Scan for the cell matching the given text and deliver its (X, Y) coordinate at center. 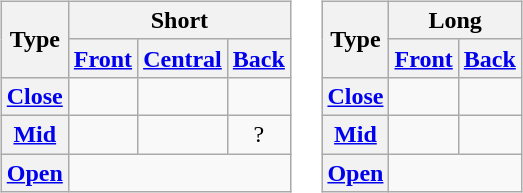
Long (455, 20)
? (258, 134)
Central (183, 58)
Short (179, 20)
